Identify which cell holds the provided text, then report its (x, y) central coordinate. 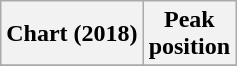
Chart (2018) (72, 34)
Peakposition (189, 34)
